Extract the [x, y] coordinate from the center of the cell holding the provided text.  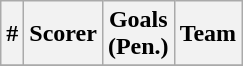
Goals(Pen.) [138, 34]
Scorer [64, 34]
Team [208, 34]
# [12, 34]
